Scan for the cell matching the given text and deliver its [X, Y] coordinate at center. 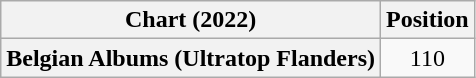
Belgian Albums (Ultratop Flanders) [191, 58]
Chart (2022) [191, 20]
110 [428, 58]
Position [428, 20]
